Search for the cell housing the specified text and yield its [x, y] center coordinate. 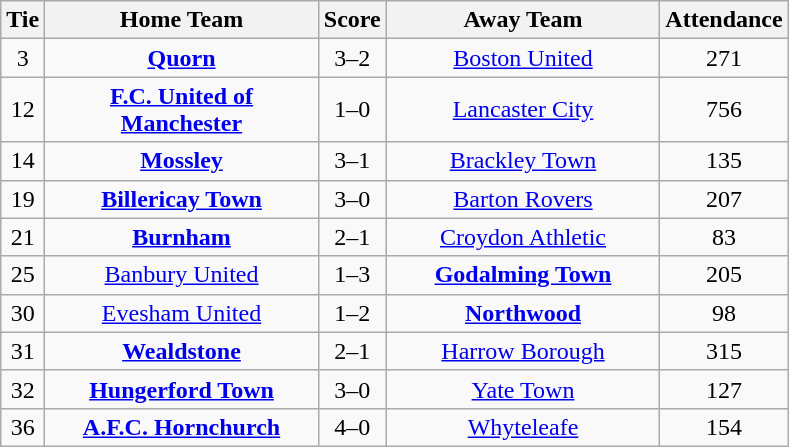
135 [724, 161]
21 [23, 237]
Wealdstone [182, 351]
207 [724, 199]
F.C. United of Manchester [182, 110]
25 [23, 275]
Barton Rovers [523, 199]
14 [23, 161]
127 [724, 389]
32 [23, 389]
3–2 [352, 58]
19 [23, 199]
3 [23, 58]
315 [724, 351]
31 [23, 351]
36 [23, 427]
12 [23, 110]
756 [724, 110]
3–1 [352, 161]
271 [724, 58]
Northwood [523, 313]
Godalming Town [523, 275]
Brackley Town [523, 161]
Croydon Athletic [523, 237]
1–2 [352, 313]
Billericay Town [182, 199]
205 [724, 275]
Away Team [523, 20]
Quorn [182, 58]
Yate Town [523, 389]
Burnham [182, 237]
Whyteleafe [523, 427]
1–0 [352, 110]
Tie [23, 20]
98 [724, 313]
83 [724, 237]
Mossley [182, 161]
Lancaster City [523, 110]
Evesham United [182, 313]
4–0 [352, 427]
Hungerford Town [182, 389]
Boston United [523, 58]
Attendance [724, 20]
1–3 [352, 275]
Banbury United [182, 275]
A.F.C. Hornchurch [182, 427]
Home Team [182, 20]
Harrow Borough [523, 351]
30 [23, 313]
154 [724, 427]
Score [352, 20]
